Provide the (X, Y) coordinate of the cell's center where the given text is located.  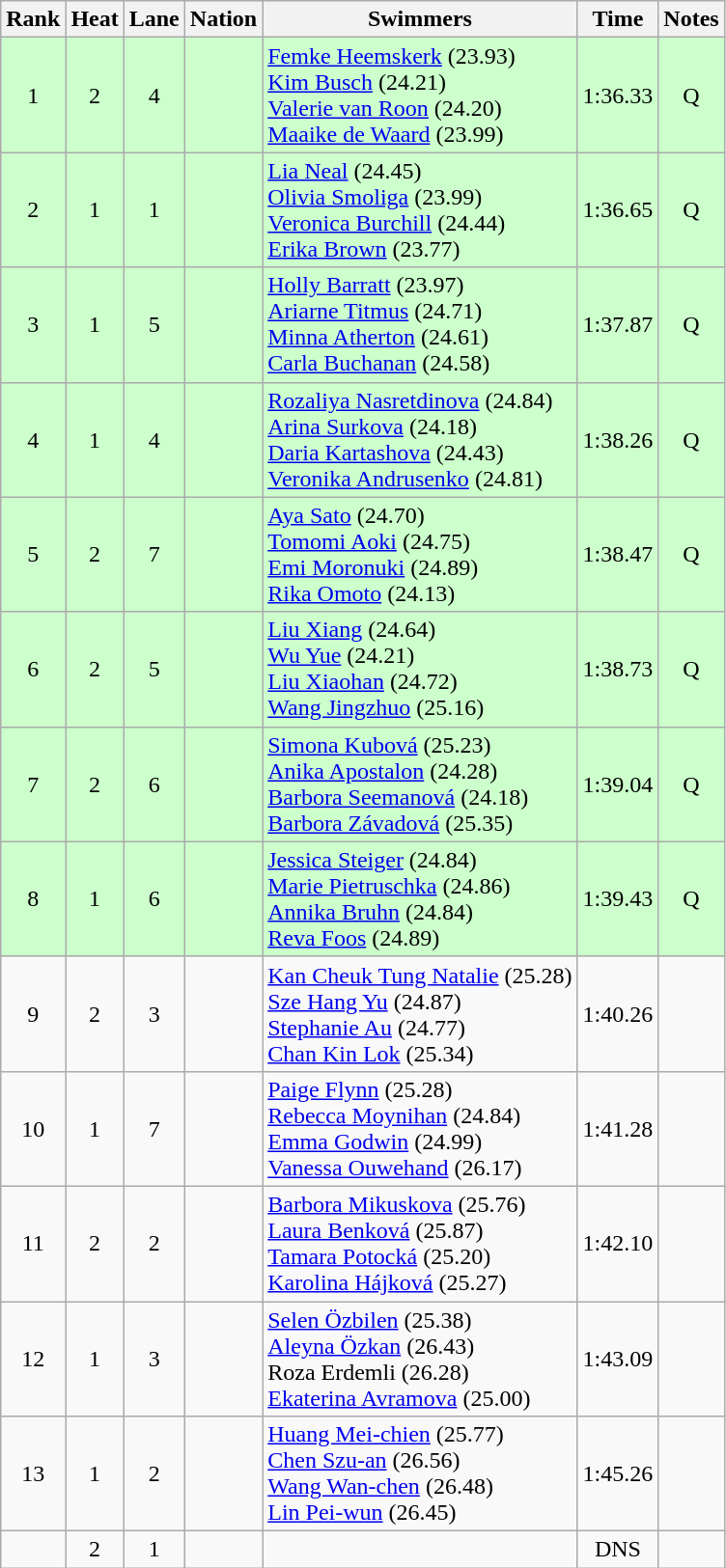
1:36.33 (618, 95)
1:43.09 (618, 1359)
8 (33, 899)
Jessica Steiger (24.84)Marie Pietruschka (24.86)Annika Bruhn (24.84)Reva Foos (24.89) (420, 899)
1:36.65 (618, 210)
12 (33, 1359)
Lane (154, 19)
1:37.87 (618, 324)
Huang Mei-chien (25.77) Chen Szu-an (26.56)Wang Wan-chen (26.48)Lin Pei-wun (26.45) (420, 1474)
Swimmers (420, 19)
1:40.26 (618, 1013)
Selen Özbilen (25.38)Aleyna Özkan (26.43)Roza Erdemli (26.28)Ekaterina Avramova (25.00) (420, 1359)
1:38.47 (618, 554)
1:41.28 (618, 1129)
Rank (33, 19)
1:39.04 (618, 784)
1:45.26 (618, 1474)
Femke Heemskerk (23.93)Kim Busch (24.21)Valerie van Roon (24.20)Maaike de Waard (23.99) (420, 95)
Heat (95, 19)
Nation (223, 19)
Simona Kubová (25.23)Anika Apostalon (24.28)Barbora Seemanová (24.18)Barbora Závadová (25.35) (420, 784)
Lia Neal (24.45)Olivia Smoliga (23.99)Veronica Burchill (24.44)Erika Brown (23.77) (420, 210)
1:39.43 (618, 899)
DNS (618, 1550)
Paige Flynn (25.28)Rebecca Moynihan (24.84)Emma Godwin (24.99)Vanessa Ouwehand (26.17) (420, 1129)
Barbora Mikuskova (25.76)Laura Benková (25.87)Tamara Potocká (25.20)Karolina Hájková (25.27) (420, 1243)
Holly Barratt (23.97)Ariarne Titmus (24.71)Minna Atherton (24.61)Carla Buchanan (24.58) (420, 324)
Notes (691, 19)
Rozaliya Nasretdinova (24.84)Arina Surkova (24.18)Daria Kartashova (24.43)Veronika Andrusenko (24.81) (420, 440)
Kan Cheuk Tung Natalie (25.28)Sze Hang Yu (24.87)Stephanie Au (24.77)Chan Kin Lok (25.34) (420, 1013)
13 (33, 1474)
1:42.10 (618, 1243)
11 (33, 1243)
Aya Sato (24.70)Tomomi Aoki (24.75)Emi Moronuki (24.89)Rika Omoto (24.13) (420, 554)
1:38.26 (618, 440)
9 (33, 1013)
Time (618, 19)
Liu Xiang (24.64)Wu Yue (24.21)Liu Xiaohan (24.72)Wang Jingzhuo (25.16) (420, 670)
10 (33, 1129)
1:38.73 (618, 670)
